Find where the given text appears and provide that cell's center as (x, y) coordinate. 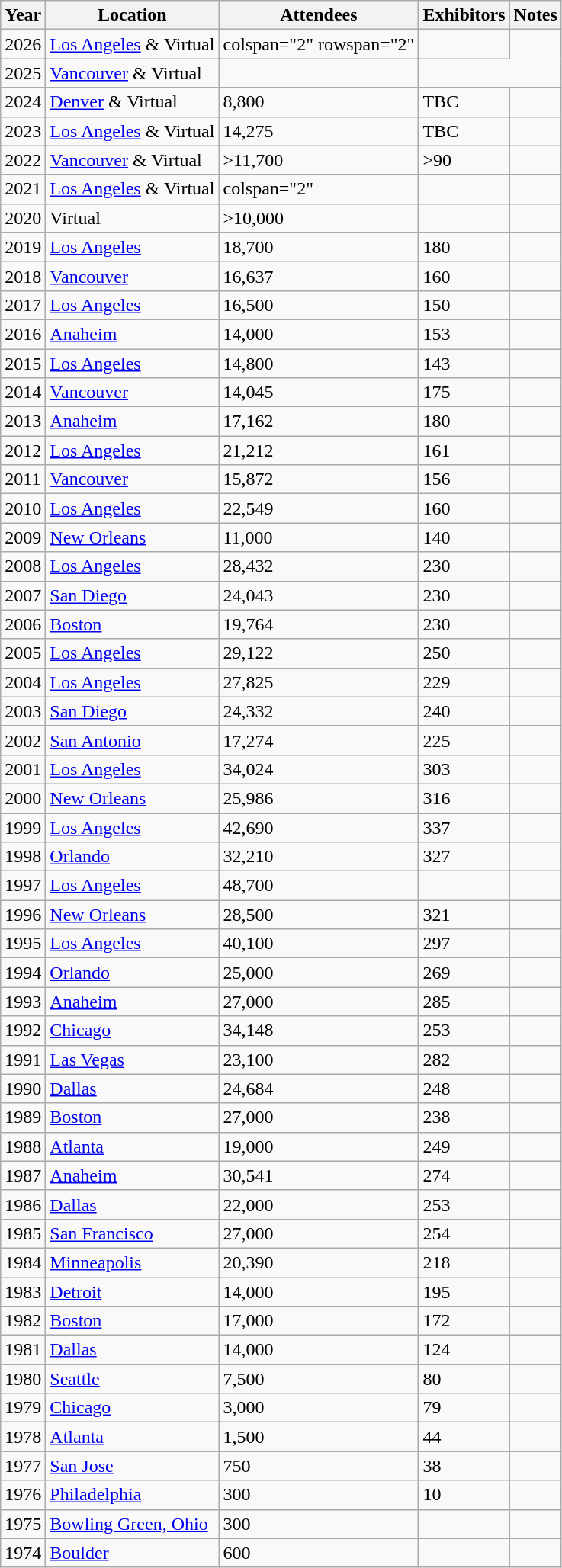
29,122 (319, 653)
1976 (23, 1495)
1989 (23, 1117)
1978 (23, 1437)
24,684 (319, 1089)
San Jose (133, 1466)
1996 (23, 915)
2018 (23, 276)
124 (464, 1350)
San Francisco (133, 1233)
2005 (23, 653)
140 (464, 537)
22,549 (319, 508)
Philadelphia (133, 1495)
48,700 (319, 886)
Detroit (133, 1292)
2022 (23, 160)
1999 (23, 827)
1998 (23, 857)
2004 (23, 682)
16,637 (319, 276)
1995 (23, 944)
2024 (23, 102)
175 (464, 393)
colspan="2" rowspan="2" (319, 44)
7,500 (319, 1379)
>10,000 (319, 218)
1993 (23, 1002)
153 (464, 334)
80 (464, 1379)
1977 (23, 1466)
274 (464, 1175)
Bowling Green, Ohio (133, 1524)
Denver & Virtual (133, 102)
17,274 (319, 740)
17,162 (319, 422)
Notes (535, 15)
143 (464, 364)
1994 (23, 973)
19,000 (319, 1146)
San Antonio (133, 740)
282 (464, 1060)
28,432 (319, 566)
11,000 (319, 537)
1985 (23, 1233)
Las Vegas (133, 1060)
1981 (23, 1350)
14,275 (319, 131)
327 (464, 857)
40,100 (319, 944)
2000 (23, 798)
2010 (23, 508)
2019 (23, 247)
240 (464, 711)
32,210 (319, 857)
>90 (464, 160)
21,212 (319, 451)
285 (464, 1002)
1992 (23, 1031)
Year (23, 15)
229 (464, 682)
28,500 (319, 915)
238 (464, 1117)
2012 (23, 451)
1980 (23, 1379)
2008 (23, 566)
2023 (23, 131)
195 (464, 1292)
24,043 (319, 595)
2011 (23, 479)
19,764 (319, 624)
2025 (23, 73)
156 (464, 479)
3,000 (319, 1408)
38 (464, 1466)
150 (464, 305)
18,700 (319, 247)
321 (464, 915)
2002 (23, 740)
172 (464, 1321)
24,332 (319, 711)
2015 (23, 364)
316 (464, 798)
23,100 (319, 1060)
Exhibitors (464, 15)
colspan="2" (319, 189)
1987 (23, 1175)
1984 (23, 1262)
2020 (23, 218)
79 (464, 1408)
2013 (23, 422)
34,148 (319, 1031)
1986 (23, 1204)
1979 (23, 1408)
34,024 (319, 769)
Attendees (319, 15)
Minneapolis (133, 1262)
42,690 (319, 827)
161 (464, 451)
1991 (23, 1060)
20,390 (319, 1262)
269 (464, 973)
1988 (23, 1146)
303 (464, 769)
16,500 (319, 305)
1997 (23, 886)
750 (319, 1466)
2026 (23, 44)
297 (464, 944)
250 (464, 653)
15,872 (319, 479)
2001 (23, 769)
27,825 (319, 682)
2016 (23, 334)
8,800 (319, 102)
248 (464, 1089)
2006 (23, 624)
1,500 (319, 1437)
1983 (23, 1292)
Virtual (133, 218)
>11,700 (319, 160)
17,000 (319, 1321)
Seattle (133, 1379)
600 (319, 1553)
25,986 (319, 798)
10 (464, 1495)
1975 (23, 1524)
1974 (23, 1553)
30,541 (319, 1175)
2009 (23, 537)
25,000 (319, 973)
14,800 (319, 364)
22,000 (319, 1204)
14,045 (319, 393)
2003 (23, 711)
2007 (23, 595)
1982 (23, 1321)
225 (464, 740)
2017 (23, 305)
218 (464, 1262)
2021 (23, 189)
337 (464, 827)
44 (464, 1437)
2014 (23, 393)
254 (464, 1233)
1990 (23, 1089)
249 (464, 1146)
Boulder (133, 1553)
Location (133, 15)
